Pinpoint the cell where the given text exists, returning its (X, Y) midpoint coordinate. 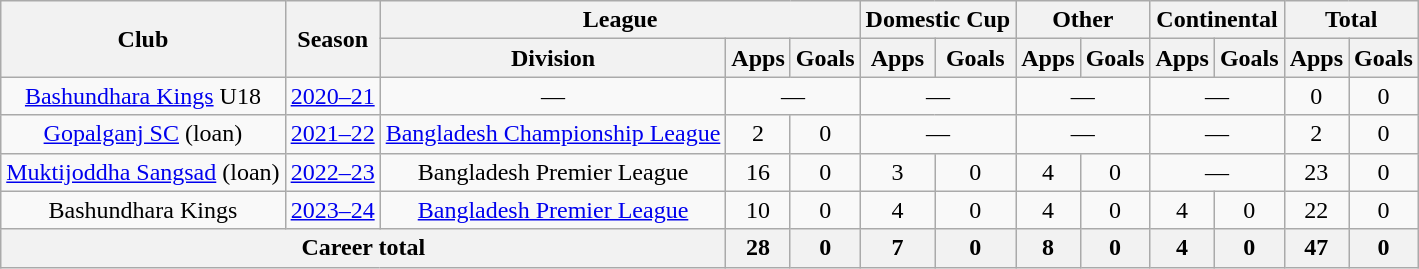
Gopalganj SC (loan) (143, 134)
Muktijoddha Sangsad (loan) (143, 172)
23 (1316, 172)
Season (332, 39)
2020–21 (332, 96)
Bashundhara Kings U18 (143, 96)
Bangladesh Championship League (553, 134)
28 (758, 248)
Club (143, 39)
2021–22 (332, 134)
8 (1048, 248)
7 (898, 248)
Continental (1217, 20)
2023–24 (332, 210)
Other (1083, 20)
16 (758, 172)
Bashundhara Kings (143, 210)
22 (1316, 210)
Total (1351, 20)
47 (1316, 248)
2022–23 (332, 172)
10 (758, 210)
League (620, 20)
Domestic Cup (938, 20)
Division (553, 58)
3 (898, 172)
Career total (364, 248)
